From the cell containing the given text, extract its center point as (X, Y) coordinate. 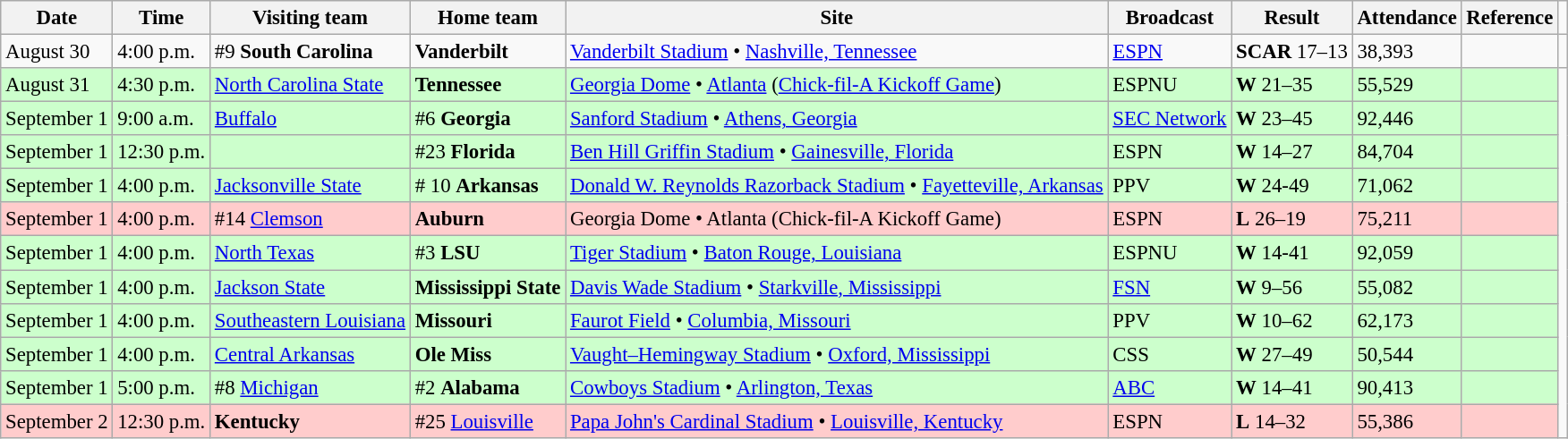
5:00 p.m. (161, 387)
Cowboys Stadium • Arlington, Texas (837, 387)
August 31 (57, 85)
SCAR 17–13 (1292, 52)
Home team (487, 18)
#25 Louisville (487, 421)
Vaught–Hemingway Stadium • Oxford, Mississippi (837, 354)
#3 LSU (487, 253)
38,393 (1407, 52)
Auburn (487, 219)
Mississippi State (487, 287)
W 14–27 (1292, 152)
55,386 (1407, 421)
Donald W. Reynolds Razorback Stadium • Fayetteville, Arkansas (837, 186)
North Texas (311, 253)
Attendance (1407, 18)
9:00 a.m. (161, 119)
September 2 (57, 421)
#8 Michigan (311, 387)
W 14-41 (1292, 253)
55,529 (1407, 85)
W 9–56 (1292, 287)
Faurot Field • Columbia, Missouri (837, 320)
Tennessee (487, 85)
August 30 (57, 52)
Davis Wade Stadium • Starkville, Mississippi (837, 287)
Vanderbilt (487, 52)
Visiting team (311, 18)
Jacksonville State (311, 186)
Date (57, 18)
SEC Network (1170, 119)
84,704 (1407, 152)
62,173 (1407, 320)
Ben Hill Griffin Stadium • Gainesville, Florida (837, 152)
W 24-49 (1292, 186)
90,413 (1407, 387)
#9 South Carolina (311, 52)
92,446 (1407, 119)
Site (837, 18)
Buffalo (311, 119)
Southeastern Louisiana (311, 320)
Central Arkansas (311, 354)
92,059 (1407, 253)
Vanderbilt Stadium • Nashville, Tennessee (837, 52)
4:30 p.m. (161, 85)
W 21–35 (1292, 85)
Papa John's Cardinal Stadium • Louisville, Kentucky (837, 421)
Result (1292, 18)
FSN (1170, 287)
Time (161, 18)
#6 Georgia (487, 119)
W 27–49 (1292, 354)
71,062 (1407, 186)
#14 Clemson (311, 219)
Kentucky (311, 421)
Sanford Stadium • Athens, Georgia (837, 119)
Missouri (487, 320)
Tiger Stadium • Baton Rouge, Louisiana (837, 253)
W 14–41 (1292, 387)
# 10 Arkansas (487, 186)
Reference (1510, 18)
Jackson State (311, 287)
Ole Miss (487, 354)
#23 Florida (487, 152)
75,211 (1407, 219)
L 26–19 (1292, 219)
Broadcast (1170, 18)
W 23–45 (1292, 119)
L 14–32 (1292, 421)
North Carolina State (311, 85)
50,544 (1407, 354)
ABC (1170, 387)
55,082 (1407, 287)
#2 Alabama (487, 387)
W 10–62 (1292, 320)
CSS (1170, 354)
